Locate the cell with the specified text and output its [X, Y] center coordinate. 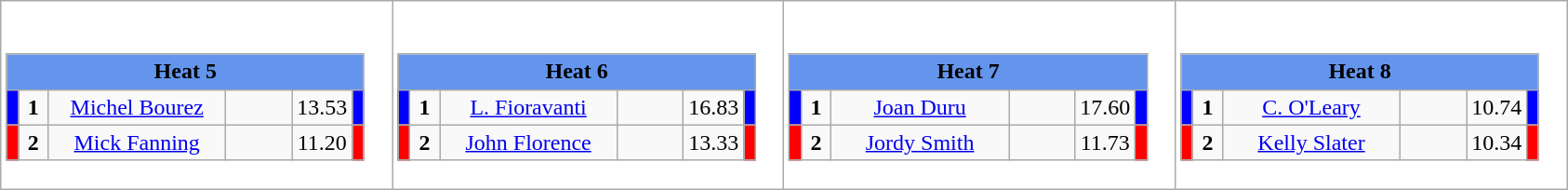
Heat 8 1 C. O'Leary 10.74 2 Kelly Slater 10.34 [1371, 95]
13.33 [714, 142]
Heat 7 [968, 72]
Joan Duru [921, 107]
Michel Bourez [138, 107]
Heat 6 [577, 72]
Heat 5 [185, 72]
17.60 [1105, 107]
Heat 7 1 Joan Duru 17.60 2 Jordy Smith 11.73 [980, 95]
16.83 [714, 107]
10.34 [1497, 142]
Mick Fanning [138, 142]
13.53 [322, 107]
Jordy Smith [921, 142]
10.74 [1497, 107]
Kelly Slater [1311, 142]
11.20 [322, 142]
L. Fioravanti [528, 107]
Heat 5 1 Michel Bourez 13.53 2 Mick Fanning 11.20 [197, 95]
Heat 8 [1360, 72]
Heat 6 1 L. Fioravanti 16.83 2 John Florence 13.33 [588, 95]
C. O'Leary [1311, 107]
John Florence [528, 142]
11.73 [1105, 142]
